Output the (X, Y) coordinate of the center of the cell containing the given text.  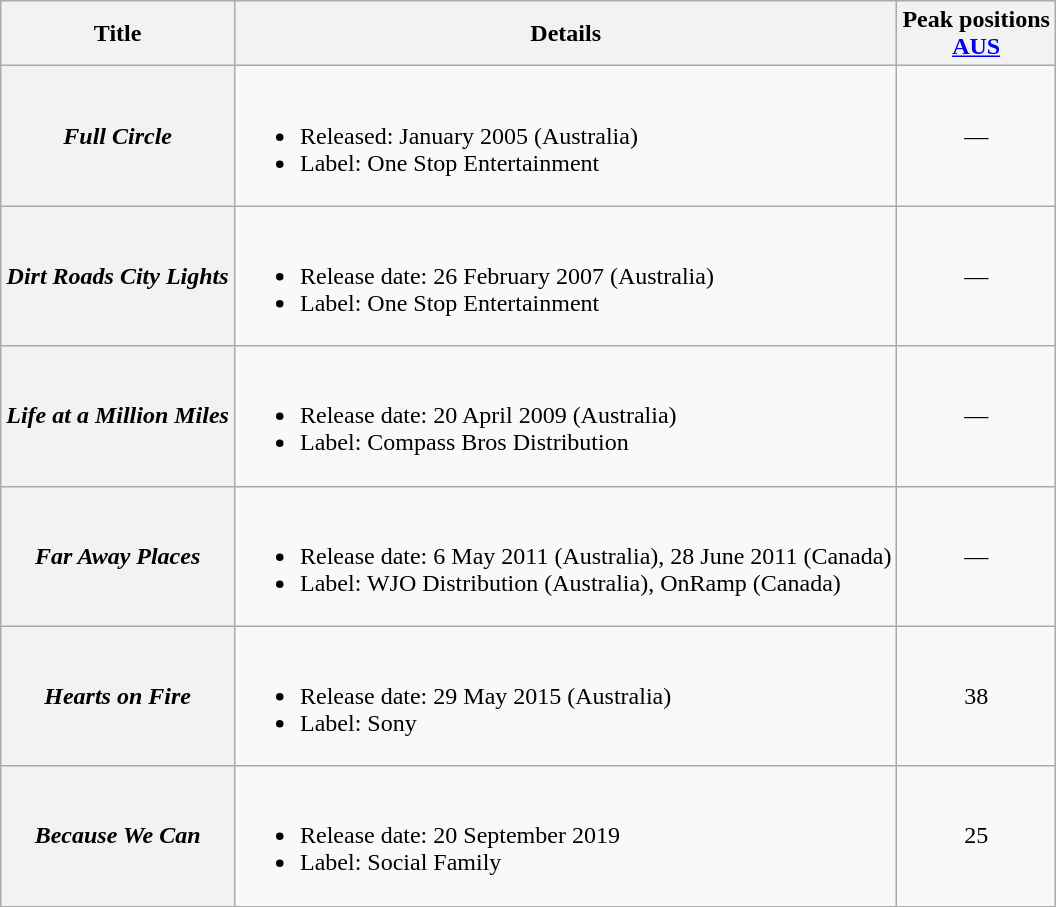
Dirt Roads City Lights (118, 276)
Release date: 29 May 2015 (Australia)Label: Sony (565, 696)
Released: January 2005 (Australia)Label: One Stop Entertainment (565, 136)
Release date: 26 February 2007 (Australia)Label: One Stop Entertainment (565, 276)
Hearts on Fire (118, 696)
Full Circle (118, 136)
Peak positionsAUS (976, 34)
Life at a Million Miles (118, 416)
38 (976, 696)
Because We Can (118, 836)
Release date: 6 May 2011 (Australia), 28 June 2011 (Canada)Label: WJO Distribution (Australia), OnRamp (Canada) (565, 556)
Far Away Places (118, 556)
Release date: 20 September 2019Label: Social Family (565, 836)
Title (118, 34)
Details (565, 34)
25 (976, 836)
Release date: 20 April 2009 (Australia)Label: Compass Bros Distribution (565, 416)
